Extract the [x, y] coordinate from the center of the cell holding the provided text.  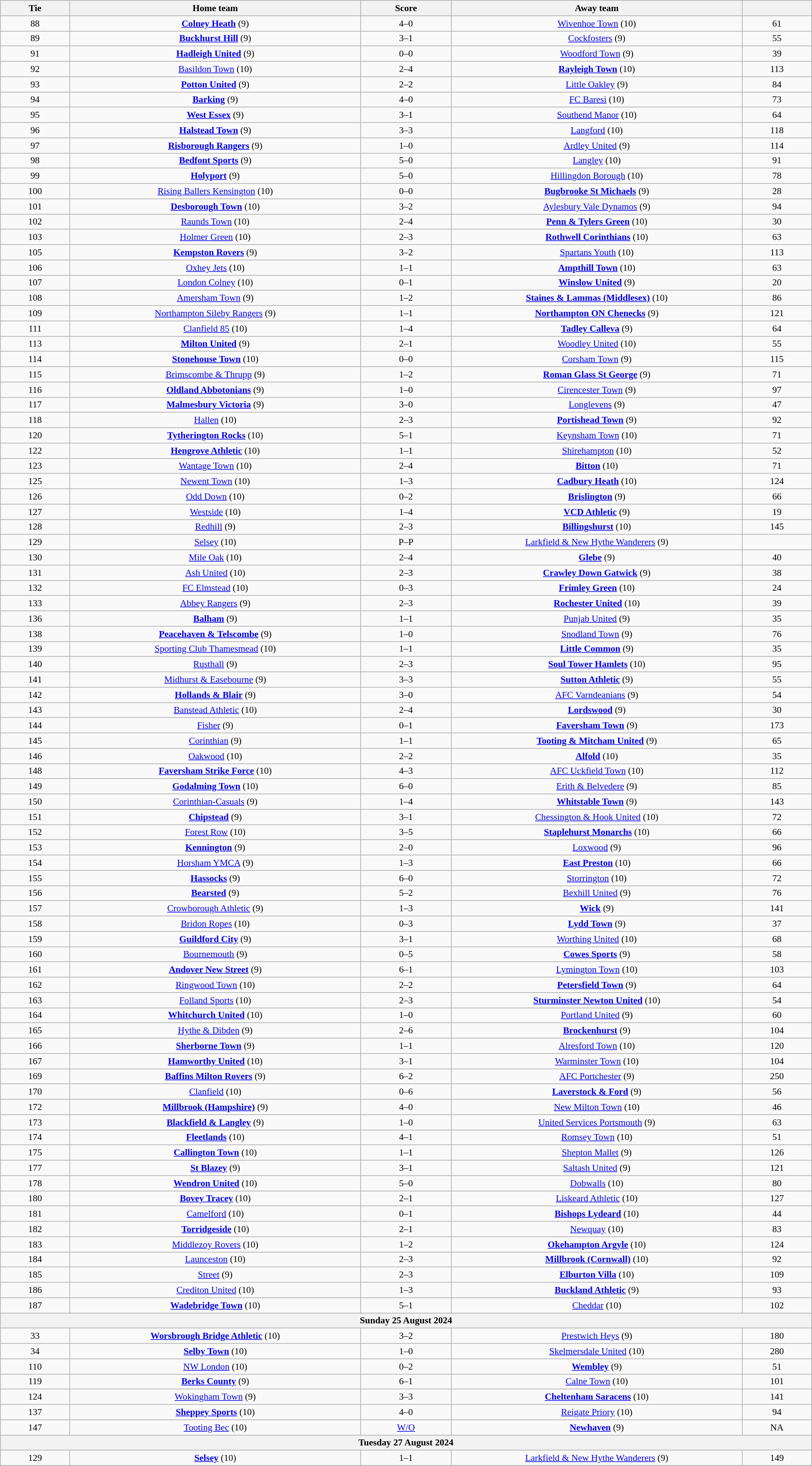
Chipstead (9) [215, 817]
FC Baresi (10) [597, 100]
Cowes Sports (9) [597, 954]
Brimscombe & Thrupp (9) [215, 374]
Odd Down (10) [215, 497]
155 [35, 878]
Spartans Youth (10) [597, 252]
40 [777, 558]
Bournemouth (9) [215, 954]
Liskeard Athletic (10) [597, 1199]
89 [35, 39]
61 [777, 24]
Wivenhoe Town (10) [597, 24]
152 [35, 832]
Bearsted (9) [215, 893]
60 [777, 1015]
Shepton Mallet (9) [597, 1153]
46 [777, 1107]
AFC Varndeanians (9) [597, 695]
6–2 [406, 1077]
Elburton Villa (10) [597, 1275]
Glebe (9) [597, 558]
Colney Heath (9) [215, 24]
Woodley United (10) [597, 344]
Raunds Town (10) [215, 222]
68 [777, 939]
136 [35, 619]
Little Oakley (9) [597, 84]
Rising Ballers Kensington (10) [215, 191]
2–6 [406, 1031]
Lordswood (9) [597, 710]
Bedfont Sports (9) [215, 161]
144 [35, 726]
73 [777, 100]
Ardley United (9) [597, 146]
4–3 [406, 771]
47 [777, 405]
52 [777, 451]
111 [35, 329]
157 [35, 909]
Cirencester Town (9) [597, 390]
Tooting & Mitcham United (9) [597, 741]
138 [35, 634]
Ringwood Town (10) [215, 985]
Hythe & Dibden (9) [215, 1031]
80 [777, 1183]
Petersfield Town (9) [597, 985]
East Preston (10) [597, 863]
122 [35, 451]
Skelmersdale United (10) [597, 1351]
Langley (10) [597, 161]
Torridgeside (10) [215, 1229]
Northampton Sileby Rangers (9) [215, 314]
Hassocks (9) [215, 878]
Wembley (9) [597, 1367]
Newent Town (10) [215, 482]
Kempston Rovers (9) [215, 252]
147 [35, 1427]
Prestwich Heys (9) [597, 1336]
Millbrook (Cornwall) (10) [597, 1260]
163 [35, 1000]
Barking (9) [215, 100]
Lydd Town (9) [597, 924]
Mile Oak (10) [215, 558]
33 [35, 1336]
Punjab United (9) [597, 619]
107 [35, 283]
128 [35, 527]
Away team [597, 8]
FC Elmstead (10) [215, 588]
Woodford Town (9) [597, 54]
Kennington (9) [215, 848]
AFC Uckfield Town (10) [597, 771]
Aylesbury Vale Dynamos (9) [597, 206]
Score [406, 8]
Snodland Town (9) [597, 634]
Rothwell Corinthians (10) [597, 237]
Northampton ON Chenecks (9) [597, 314]
Fisher (9) [215, 726]
Stonehouse Town (10) [215, 359]
Reigate Priory (10) [597, 1412]
Hollands & Blair (9) [215, 695]
Corinthian (9) [215, 741]
Keynsham Town (10) [597, 436]
Risborough Rangers (9) [215, 146]
170 [35, 1092]
125 [35, 482]
Hallen (10) [215, 420]
88 [35, 24]
Oakwood (10) [215, 756]
Crediton United (10) [215, 1290]
0–5 [406, 954]
Callington Town (10) [215, 1153]
98 [35, 161]
153 [35, 848]
5–2 [406, 893]
37 [777, 924]
19 [777, 512]
186 [35, 1290]
172 [35, 1107]
AFC Portchester (9) [597, 1077]
Southend Manor (10) [597, 115]
Rayleigh Town (10) [597, 69]
150 [35, 802]
Laverstock & Ford (9) [597, 1092]
100 [35, 191]
146 [35, 756]
56 [777, 1092]
Bexhill United (9) [597, 893]
106 [35, 268]
Guildford City (9) [215, 939]
Erith & Belvedere (9) [597, 787]
175 [35, 1153]
Roman Glass St George (9) [597, 374]
Okehampton Argyle (10) [597, 1245]
Hillingdon Borough (10) [597, 176]
Bishops Lydeard (10) [597, 1214]
Desborough Town (10) [215, 206]
Loxwood (9) [597, 848]
148 [35, 771]
Cockfosters (9) [597, 39]
Sporting Club Thamesmead (10) [215, 649]
177 [35, 1168]
158 [35, 924]
Folland Sports (10) [215, 1000]
137 [35, 1412]
Bovey Tracey (10) [215, 1199]
167 [35, 1061]
Chessington & Hook United (10) [597, 817]
24 [777, 588]
Street (9) [215, 1275]
Godalming Town (10) [215, 787]
110 [35, 1367]
139 [35, 649]
Tuesday 27 August 2024 [406, 1443]
Crowborough Athletic (9) [215, 909]
Horsham YMCA (9) [215, 863]
Balham (9) [215, 619]
Bridon Ropes (10) [215, 924]
Whitchurch United (10) [215, 1015]
Andover New Street (9) [215, 970]
44 [777, 1214]
Tadley Calleva (9) [597, 329]
Fleetlands (10) [215, 1137]
VCD Athletic (9) [597, 512]
133 [35, 604]
Dobwalls (10) [597, 1183]
Potton United (9) [215, 84]
Berks County (9) [215, 1382]
85 [777, 787]
Saltash United (9) [597, 1168]
Amersham Town (9) [215, 298]
W/O [406, 1427]
Abbey Rangers (9) [215, 604]
Hamworthy United (10) [215, 1061]
4–1 [406, 1137]
0–6 [406, 1092]
123 [35, 466]
Tooting Bec (10) [215, 1427]
2–0 [406, 848]
Bitton (10) [597, 466]
Sherborne Town (9) [215, 1046]
Storrington (10) [597, 878]
Worsbrough Bridge Athletic (10) [215, 1336]
182 [35, 1229]
New Milton Town (10) [597, 1107]
Holmer Green (10) [215, 237]
280 [777, 1351]
Home team [215, 8]
Oxhey Jets (10) [215, 268]
United Services Portsmouth (9) [597, 1122]
Baffins Milton Rovers (9) [215, 1077]
162 [35, 985]
Faversham Strike Force (10) [215, 771]
Buckland Athletic (9) [597, 1290]
130 [35, 558]
Clanfield (10) [215, 1092]
Wendron United (10) [215, 1183]
Little Common (9) [597, 649]
Bugbrooke St Michaels (9) [597, 191]
Staplehurst Monarchs (10) [597, 832]
132 [35, 588]
Warminster Town (10) [597, 1061]
Redhill (9) [215, 527]
Whitstable Town (9) [597, 802]
Peacehaven & Telscombe (9) [215, 634]
250 [777, 1077]
116 [35, 390]
Corinthian-Casuals (9) [215, 802]
Camelford (10) [215, 1214]
86 [777, 298]
Hengrove Athletic (10) [215, 451]
161 [35, 970]
Ampthill Town (10) [597, 268]
Westside (10) [215, 512]
Shirehampton (10) [597, 451]
Cheltenham Saracens (10) [597, 1397]
Wokingham Town (9) [215, 1397]
154 [35, 863]
Soul Tower Hamlets (10) [597, 664]
Corsham Town (9) [597, 359]
P–P [406, 542]
108 [35, 298]
Alfold (10) [597, 756]
Crawley Down Gatwick (9) [597, 573]
Newhaven (9) [597, 1427]
38 [777, 573]
58 [777, 954]
Romsey Town (10) [597, 1137]
Forest Row (10) [215, 832]
181 [35, 1214]
Millbrook (Hampshire) (9) [215, 1107]
Tytherington Rocks (10) [215, 436]
184 [35, 1260]
99 [35, 176]
28 [777, 191]
Penn & Tylers Green (10) [597, 222]
Langford (10) [597, 130]
Sutton Athletic (9) [597, 680]
78 [777, 176]
Wadebridge Town (10) [215, 1305]
159 [35, 939]
3–5 [406, 832]
Rochester United (10) [597, 604]
Staines & Lammas (Middlesex) (10) [597, 298]
83 [777, 1229]
Holyport (9) [215, 176]
Clanfield 85 (10) [215, 329]
Portland United (9) [597, 1015]
131 [35, 573]
Malmesbury Victoria (9) [215, 405]
142 [35, 695]
151 [35, 817]
178 [35, 1183]
112 [777, 771]
NA [777, 1427]
Cadbury Heath (10) [597, 482]
Selby Town (10) [215, 1351]
NW London (10) [215, 1367]
34 [35, 1351]
187 [35, 1305]
166 [35, 1046]
Faversham Town (9) [597, 726]
20 [777, 283]
Newquay (10) [597, 1229]
160 [35, 954]
Oldland Abbotonians (9) [215, 390]
84 [777, 84]
Middlezoy Rovers (10) [215, 1245]
Worthing United (10) [597, 939]
Wick (9) [597, 909]
Banstead Athletic (10) [215, 710]
65 [777, 741]
Ash United (10) [215, 573]
Rusthall (9) [215, 664]
Hadleigh United (9) [215, 54]
156 [35, 893]
164 [35, 1015]
Brockenhurst (9) [597, 1031]
Alresford Town (10) [597, 1046]
Cheddar (10) [597, 1305]
Portishead Town (9) [597, 420]
183 [35, 1245]
Tie [35, 8]
185 [35, 1275]
Midhurst & Easebourne (9) [215, 680]
Winslow United (9) [597, 283]
Frimley Green (10) [597, 588]
London Colney (10) [215, 283]
Sturminster Newton United (10) [597, 1000]
Wantage Town (10) [215, 466]
Sunday 25 August 2024 [406, 1321]
140 [35, 664]
St Blazey (9) [215, 1168]
Blackfield & Langley (9) [215, 1122]
117 [35, 405]
105 [35, 252]
Halstead Town (9) [215, 130]
Launceston (10) [215, 1260]
Milton United (9) [215, 344]
Sheppey Sports (10) [215, 1412]
Brislington (9) [597, 497]
174 [35, 1137]
Calne Town (10) [597, 1382]
165 [35, 1031]
169 [35, 1077]
Buckhurst Hill (9) [215, 39]
119 [35, 1382]
West Essex (9) [215, 115]
Lymington Town (10) [597, 970]
Longlevens (9) [597, 405]
Basildon Town (10) [215, 69]
Billingshurst (10) [597, 527]
